Determine the (X, Y) coordinate at the center of the cell enclosing the given text.  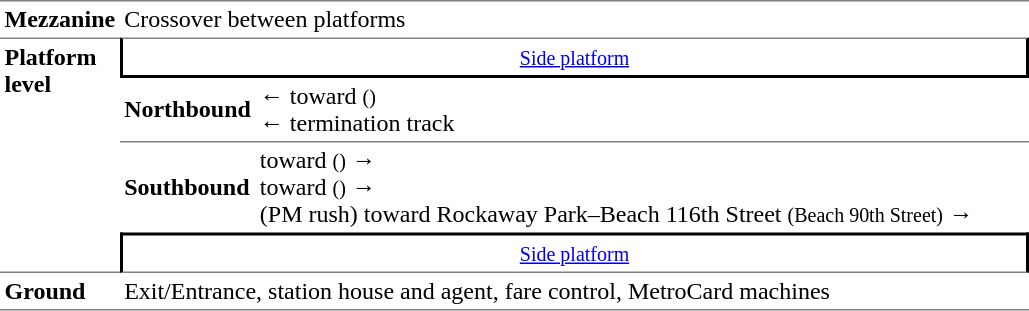
← toward ()← termination track (642, 110)
Southbound (188, 187)
toward () → toward () → (PM rush) toward Rockaway Park–Beach 116th Street (Beach 90th Street) → (642, 187)
Ground (60, 292)
Northbound (188, 110)
Mezzanine (60, 19)
Platform level (60, 156)
